Return the (X, Y) coordinate for the center point of the cell that contains the specified text.  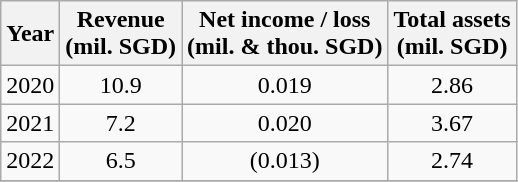
2.74 (452, 161)
7.2 (121, 123)
Year (30, 34)
Revenue(mil. SGD) (121, 34)
0.019 (285, 85)
0.020 (285, 123)
2021 (30, 123)
(0.013) (285, 161)
6.5 (121, 161)
2020 (30, 85)
10.9 (121, 85)
Total assets(mil. SGD) (452, 34)
3.67 (452, 123)
2022 (30, 161)
2.86 (452, 85)
Net income / loss(mil. & thou. SGD) (285, 34)
